Pinpoint the cell where the given text exists, returning its (x, y) midpoint coordinate. 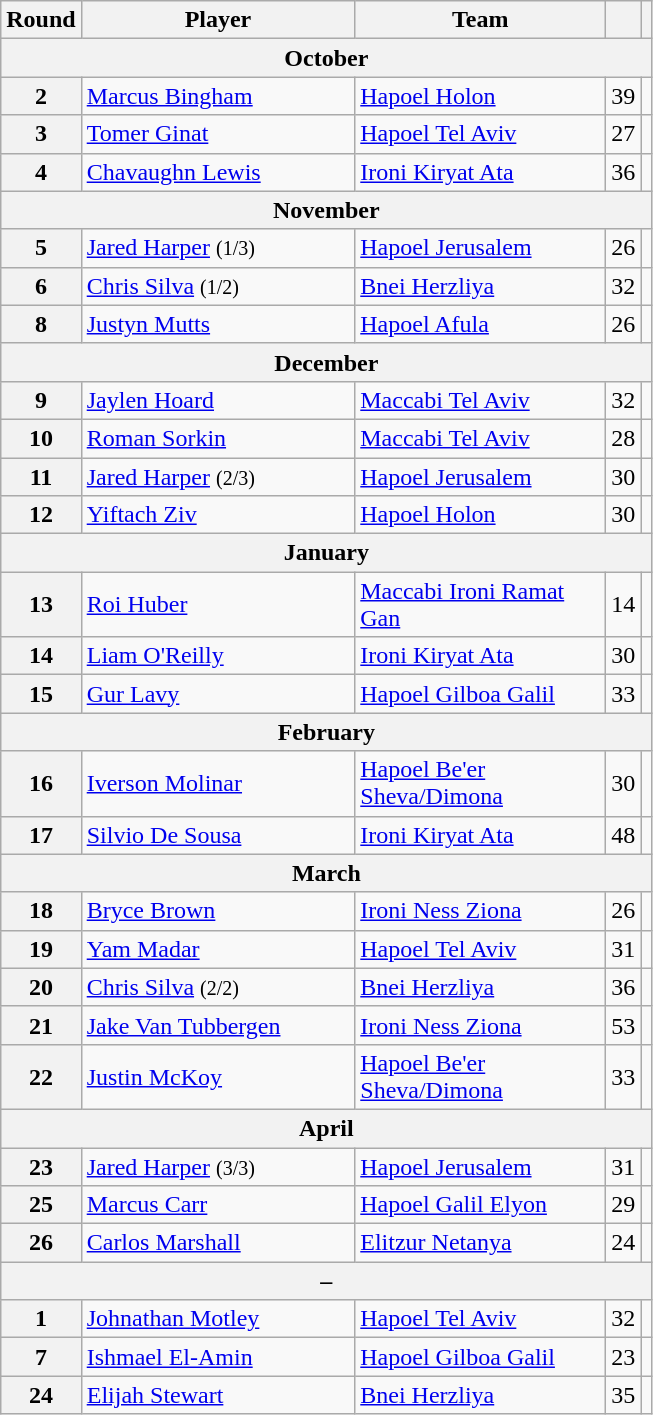
April (326, 1128)
Chris Silva (2/2) (218, 987)
Ishmael El-Amin (218, 1357)
35 (624, 1395)
Maccabi Ironi Ramat Gan (480, 604)
28 (624, 438)
Chris Silva (1/2) (218, 286)
21 (41, 1025)
February (326, 732)
16 (41, 784)
15 (41, 694)
Liam O'Reilly (218, 656)
Hapoel Galil Elyon (480, 1205)
48 (624, 835)
2 (41, 96)
Justyn Mutts (218, 324)
6 (41, 286)
39 (624, 96)
Jared Harper (2/3) (218, 477)
Marcus Carr (218, 1205)
Roi Huber (218, 604)
27 (624, 134)
17 (41, 835)
3 (41, 134)
Player (218, 20)
22 (41, 1076)
January (326, 553)
7 (41, 1357)
Elitzur Netanya (480, 1243)
Bryce Brown (218, 911)
Iverson Molinar (218, 784)
Tomer Ginat (218, 134)
Johnathan Motley (218, 1319)
Silvio De Sousa (218, 835)
Roman Sorkin (218, 438)
18 (41, 911)
13 (41, 604)
Round (41, 20)
9 (41, 400)
Justin McKoy (218, 1076)
Jared Harper (1/3) (218, 248)
Carlos Marshall (218, 1243)
53 (624, 1025)
Yiftach Ziv (218, 515)
29 (624, 1205)
5 (41, 248)
Chavaughn Lewis (218, 172)
8 (41, 324)
Jaylen Hoard (218, 400)
19 (41, 949)
Team (480, 20)
November (326, 210)
Jared Harper (3/3) (218, 1167)
Marcus Bingham (218, 96)
Gur Lavy (218, 694)
10 (41, 438)
March (326, 873)
Jake Van Tubbergen (218, 1025)
Elijah Stewart (218, 1395)
– (326, 1281)
Yam Madar (218, 949)
4 (41, 172)
Hapoel Afula (480, 324)
25 (41, 1205)
October (326, 58)
1 (41, 1319)
December (326, 362)
12 (41, 515)
11 (41, 477)
20 (41, 987)
